Determine the (X, Y) coordinate at the center of the cell enclosing the given text.  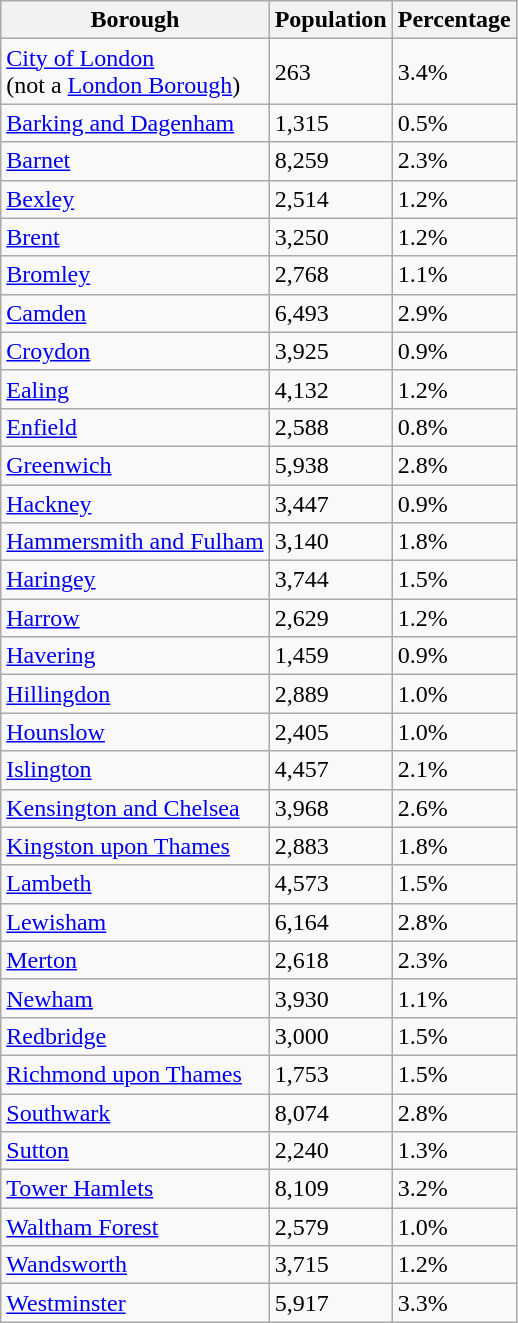
Hammersmith and Fulham (135, 542)
3.2% (454, 1189)
Harrow (135, 618)
Waltham Forest (135, 1227)
4,132 (330, 389)
2,889 (330, 694)
3.3% (454, 1303)
2,579 (330, 1227)
5,938 (330, 465)
1,459 (330, 656)
Tower Hamlets (135, 1189)
2.9% (454, 313)
Barking and Dagenham (135, 123)
Newham (135, 998)
6,493 (330, 313)
Ealing (135, 389)
2,883 (330, 846)
Greenwich (135, 465)
Kensington and Chelsea (135, 808)
263 (330, 72)
6,164 (330, 922)
8,074 (330, 1113)
8,259 (330, 161)
Barnet (135, 161)
3,925 (330, 351)
Borough (135, 20)
0.8% (454, 427)
Sutton (135, 1151)
3,744 (330, 580)
1,315 (330, 123)
Camden (135, 313)
Merton (135, 960)
Southwark (135, 1113)
3,140 (330, 542)
2,629 (330, 618)
Population (330, 20)
4,573 (330, 884)
City of London (not a London Borough) (135, 72)
3,250 (330, 237)
1.3% (454, 1151)
2,514 (330, 199)
Hillingdon (135, 694)
Brent (135, 237)
4,457 (330, 770)
Haringey (135, 580)
Bexley (135, 199)
Croydon (135, 351)
Lewisham (135, 922)
2.1% (454, 770)
2.6% (454, 808)
3,968 (330, 808)
8,109 (330, 1189)
5,917 (330, 1303)
1,753 (330, 1074)
Kingston upon Thames (135, 846)
3.4% (454, 72)
Lambeth (135, 884)
2,618 (330, 960)
Wandsworth (135, 1265)
Islington (135, 770)
Richmond upon Thames (135, 1074)
2,405 (330, 732)
Enfield (135, 427)
3,000 (330, 1036)
Hackney (135, 503)
0.5% (454, 123)
Hounslow (135, 732)
Percentage (454, 20)
3,447 (330, 503)
Bromley (135, 275)
Westminster (135, 1303)
Redbridge (135, 1036)
2,588 (330, 427)
Havering (135, 656)
2,240 (330, 1151)
2,768 (330, 275)
3,715 (330, 1265)
3,930 (330, 998)
